Capture the cell that displays the provided text and extract its [x, y] central coordinate. 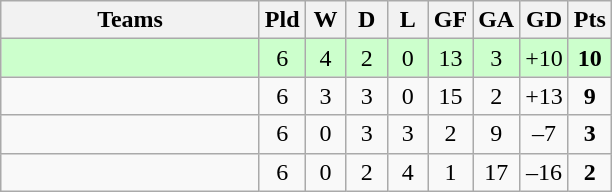
10 [590, 58]
GD [544, 20]
Pts [590, 20]
L [408, 20]
–16 [544, 172]
+13 [544, 96]
Teams [130, 20]
W [326, 20]
–7 [544, 134]
+10 [544, 58]
D [366, 20]
GA [496, 20]
17 [496, 172]
GF [450, 20]
15 [450, 96]
13 [450, 58]
1 [450, 172]
Pld [282, 20]
